For the text-containing cell, return its midpoint in [x, y] coordinate format. 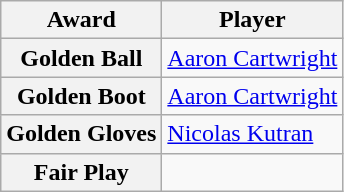
Golden Gloves [82, 134]
Player [252, 20]
Fair Play [82, 172]
Golden Ball [82, 58]
Award [82, 20]
Nicolas Kutran [252, 134]
Golden Boot [82, 96]
